Search for the cell housing the specified text and yield its (x, y) center coordinate. 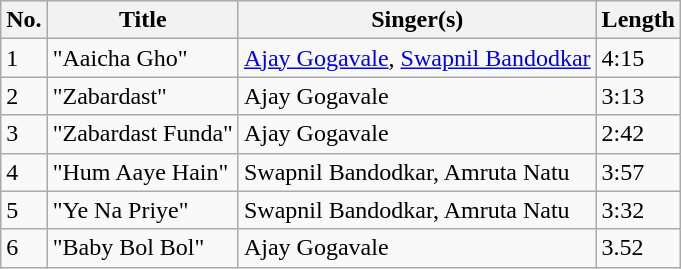
2 (24, 96)
Length (638, 20)
2:42 (638, 134)
3:13 (638, 96)
"Aaicha Gho" (142, 58)
6 (24, 248)
3 (24, 134)
"Zabardast" (142, 96)
"Hum Aaye Hain" (142, 172)
Title (142, 20)
1 (24, 58)
"Zabardast Funda" (142, 134)
4 (24, 172)
No. (24, 20)
4:15 (638, 58)
3:32 (638, 210)
3.52 (638, 248)
"Baby Bol Bol" (142, 248)
Singer(s) (417, 20)
5 (24, 210)
"Ye Na Priye" (142, 210)
3:57 (638, 172)
Ajay Gogavale, Swapnil Bandodkar (417, 58)
